Return the (X, Y) coordinate for the center point of the cell that contains the specified text.  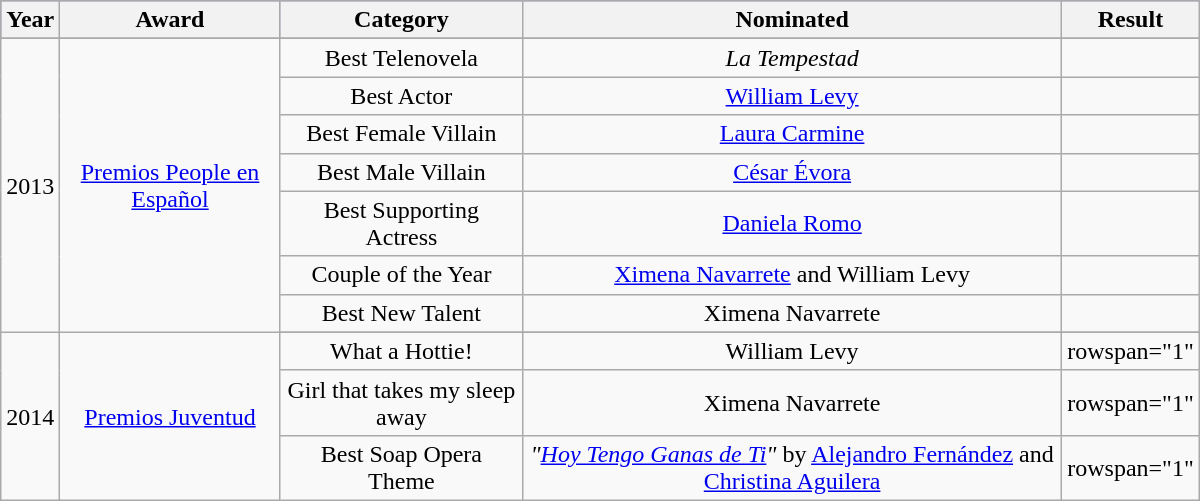
César Évora (792, 172)
"Hoy Tengo Ganas de Ti" by Alejandro Fernández and Christina Aguilera (792, 468)
Couple of the Year (401, 275)
Premios Juventud (170, 416)
Ximena Navarrete and William Levy (792, 275)
What a Hottie! (401, 351)
Category (401, 20)
Best Male Villain (401, 172)
Best Actor (401, 96)
2014 (30, 416)
Laura Carmine (792, 134)
Year (30, 20)
Best Telenovela (401, 58)
Award (170, 20)
2013 (30, 186)
Result (1131, 20)
Daniela Romo (792, 224)
Best Female Villain (401, 134)
Best Soap Opera Theme (401, 468)
Best New Talent (401, 313)
Premios People en Español (170, 186)
La Tempestad (792, 58)
Best Supporting Actress (401, 224)
Nominated (792, 20)
Girl that takes my sleep away (401, 402)
